Provide the [X, Y] coordinate of the cell's center where the given text is located.  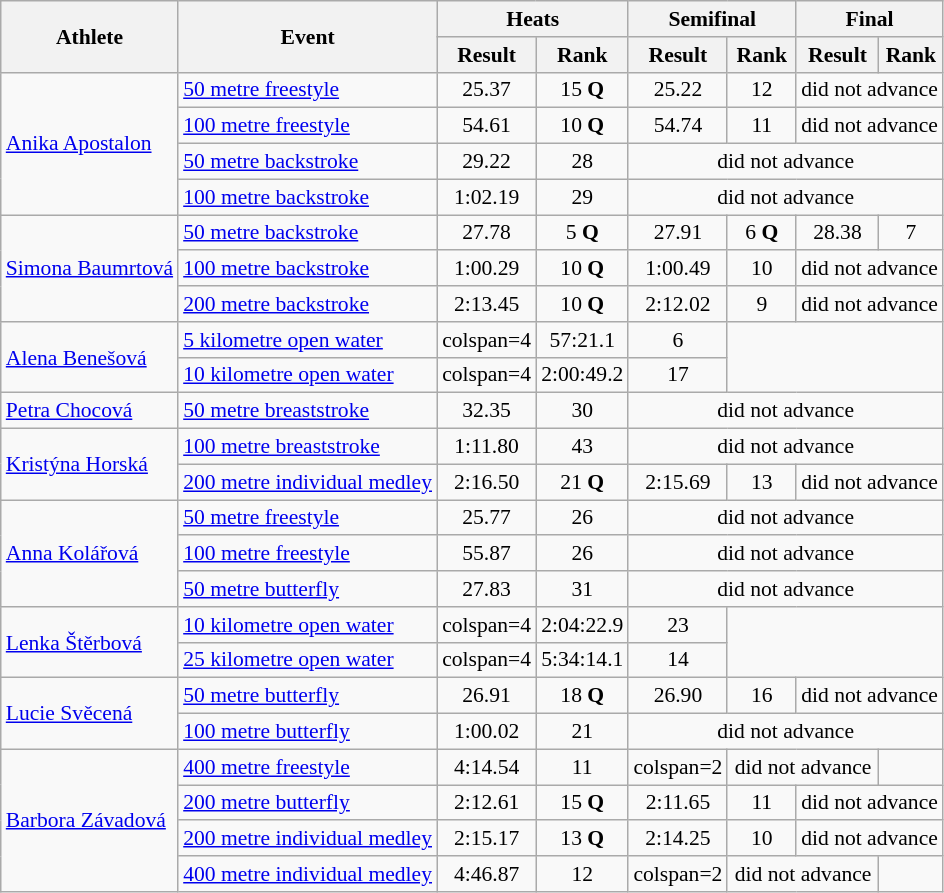
18 Q [582, 696]
7 [911, 233]
13 Q [582, 839]
17 [678, 375]
32.35 [486, 411]
Simona Baumrtová [90, 268]
25.37 [486, 90]
Final [870, 19]
Alena Benešová [90, 358]
31 [582, 589]
5:34:14.1 [582, 660]
100 metre breaststroke [308, 447]
30 [582, 411]
21 Q [582, 482]
57:21.1 [582, 340]
50 metre breaststroke [308, 411]
25 kilometre open water [308, 660]
26.91 [486, 696]
Barbora Závadová [90, 820]
Heats [532, 19]
Kristýna Horská [90, 464]
4:14.54 [486, 767]
28.38 [838, 233]
27.91 [678, 233]
2:15.17 [486, 839]
16 [762, 696]
Athlete [90, 36]
2:12.61 [486, 803]
2:04:22.9 [582, 625]
2:14.25 [678, 839]
2:12.02 [678, 304]
27.83 [486, 589]
13 [762, 482]
2:13.45 [486, 304]
2:00:49.2 [582, 375]
4:46.87 [486, 874]
Event [308, 36]
2:16.50 [486, 482]
29.22 [486, 162]
29 [582, 197]
23 [678, 625]
1:11.80 [486, 447]
Anika Apostalon [90, 143]
Petra Chocová [90, 411]
27.78 [486, 233]
6 [678, 340]
100 metre butterfly [308, 732]
28 [582, 162]
5 Q [582, 233]
1:00.49 [678, 269]
43 [582, 447]
21 [582, 732]
Lenka Štěrbová [90, 642]
Semifinal [712, 19]
5 kilometre open water [308, 340]
6 Q [762, 233]
54.61 [486, 126]
1:02.19 [486, 197]
25.22 [678, 90]
54.74 [678, 126]
Anna Kolářová [90, 554]
9 [762, 304]
200 metre backstroke [308, 304]
400 metre freestyle [308, 767]
Lucie Svěcená [90, 714]
26.90 [678, 696]
400 metre individual medley [308, 874]
14 [678, 660]
55.87 [486, 554]
1:00.29 [486, 269]
200 metre butterfly [308, 803]
25.77 [486, 518]
2:11.65 [678, 803]
2:15.69 [678, 482]
1:00.02 [486, 732]
